Determine the (x, y) coordinate at the center of the cell enclosing the given text.  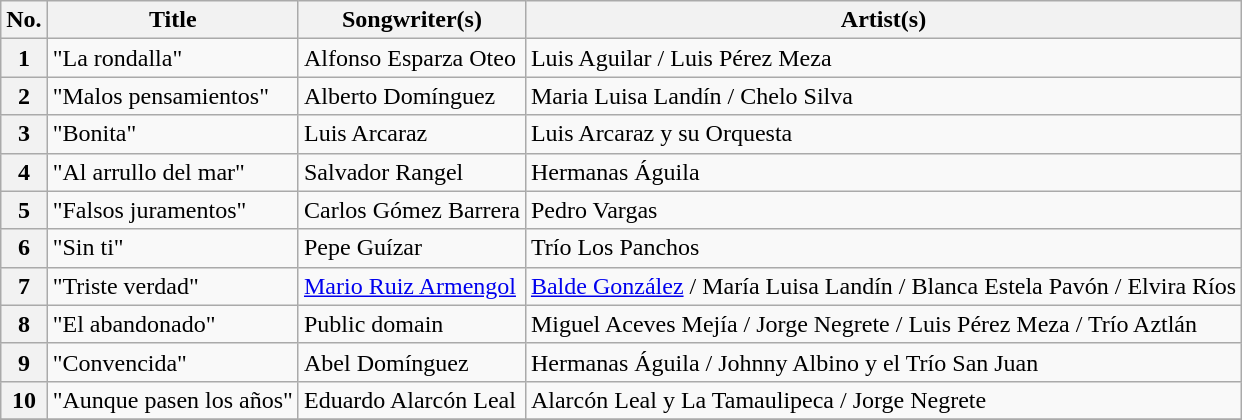
Pedro Vargas (883, 210)
"Sin ti" (172, 248)
10 (24, 400)
"La rondalla" (172, 58)
2 (24, 96)
Alarcón Leal y La Tamaulipeca / Jorge Negrete (883, 400)
Pepe Guízar (412, 248)
"Al arrullo del mar" (172, 172)
Public domain (412, 324)
"El abandonado" (172, 324)
4 (24, 172)
Balde González / María Luisa Landín / Blanca Estela Pavón / Elvira Ríos (883, 286)
Artist(s) (883, 20)
"Bonita" (172, 134)
Abel Domínguez (412, 362)
1 (24, 58)
Songwriter(s) (412, 20)
Miguel Aceves Mejía / Jorge Negrete / Luis Pérez Meza / Trío Aztlán (883, 324)
Trío Los Panchos (883, 248)
Hermanas Águila (883, 172)
Carlos Gómez Barrera (412, 210)
3 (24, 134)
Alberto Domínguez (412, 96)
"Falsos juramentos" (172, 210)
No. (24, 20)
"Convencida" (172, 362)
6 (24, 248)
Mario Ruiz Armengol (412, 286)
Luis Aguilar / Luis Pérez Meza (883, 58)
Eduardo Alarcón Leal (412, 400)
Alfonso Esparza Oteo (412, 58)
"Triste verdad" (172, 286)
Luis Arcaraz y su Orquesta (883, 134)
Hermanas Águila / Johnny Albino y el Trío San Juan (883, 362)
Salvador Rangel (412, 172)
9 (24, 362)
Luis Arcaraz (412, 134)
Maria Luisa Landín / Chelo Silva (883, 96)
"Malos pensamientos" (172, 96)
7 (24, 286)
5 (24, 210)
8 (24, 324)
Title (172, 20)
"Aunque pasen los años" (172, 400)
